Scan for the cell matching the given text and deliver its [x, y] coordinate at center. 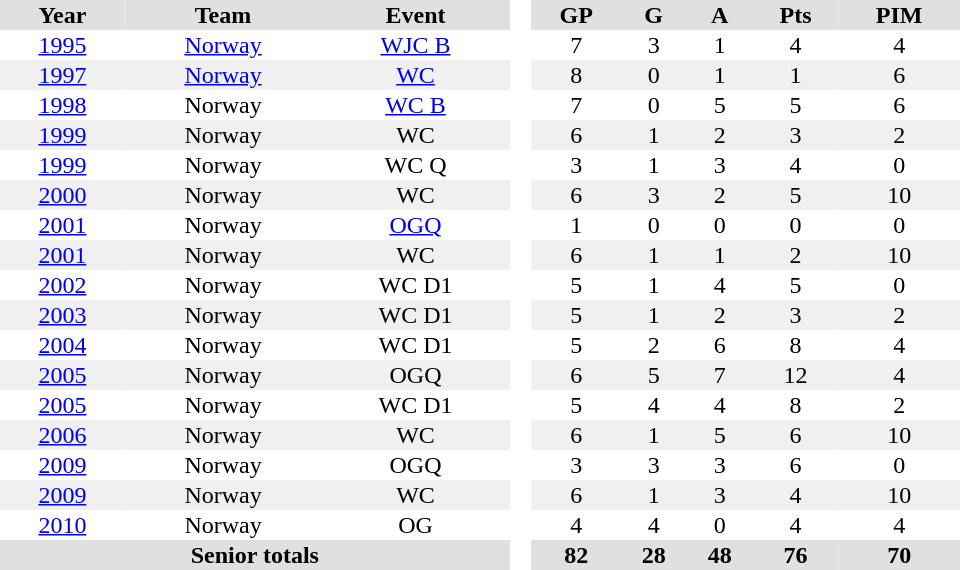
WC B [415, 105]
2003 [62, 315]
1997 [62, 75]
82 [576, 555]
PIM [899, 15]
2010 [62, 525]
70 [899, 555]
2004 [62, 345]
GP [576, 15]
1998 [62, 105]
28 [654, 555]
2006 [62, 435]
OG [415, 525]
Event [415, 15]
2002 [62, 285]
A [720, 15]
Team [224, 15]
Year [62, 15]
2000 [62, 195]
WC Q [415, 165]
76 [796, 555]
Senior totals [255, 555]
1995 [62, 45]
WJC B [415, 45]
12 [796, 375]
48 [720, 555]
G [654, 15]
Pts [796, 15]
